Locate the cell with the specified text and output its (X, Y) center coordinate. 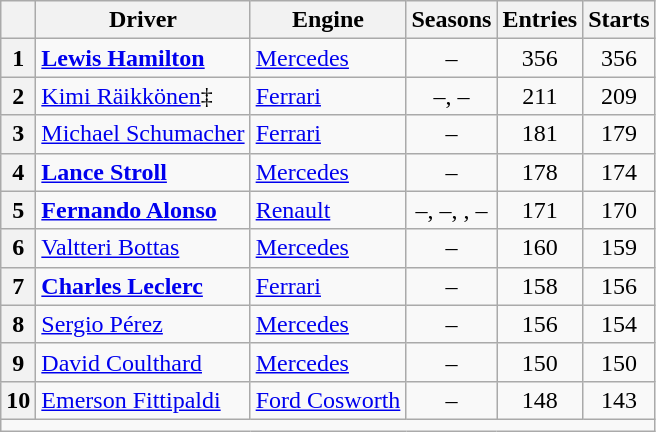
174 (619, 172)
171 (540, 210)
Charles Leclerc (143, 286)
178 (540, 172)
Renault (328, 210)
158 (540, 286)
143 (619, 400)
8 (18, 324)
Emerson Fittipaldi (143, 400)
211 (540, 96)
7 (18, 286)
Kimi Räikkönen‡ (143, 96)
Valtteri Bottas (143, 248)
–, – (452, 96)
Lewis Hamilton (143, 58)
Seasons (452, 20)
Fernando Alonso (143, 210)
Entries (540, 20)
David Coulthard (143, 362)
Engine (328, 20)
2 (18, 96)
154 (619, 324)
Driver (143, 20)
1 (18, 58)
159 (619, 248)
Ford Cosworth (328, 400)
Michael Schumacher (143, 134)
Sergio Pérez (143, 324)
6 (18, 248)
3 (18, 134)
181 (540, 134)
148 (540, 400)
170 (619, 210)
5 (18, 210)
179 (619, 134)
–, –, , – (452, 210)
10 (18, 400)
Starts (619, 20)
9 (18, 362)
Lance Stroll (143, 172)
4 (18, 172)
160 (540, 248)
209 (619, 96)
